Pinpoint the cell where the given text exists, returning its [x, y] midpoint coordinate. 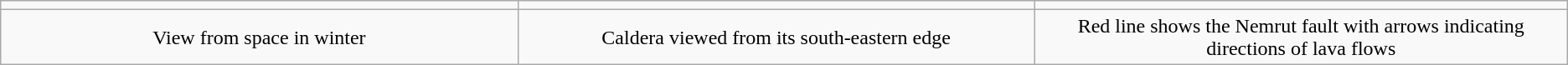
Red line shows the Nemrut fault with arrows indicating directions of lava flows [1301, 37]
Caldera viewed from its south-eastern edge [776, 37]
View from space in winter [260, 37]
